Search for the cell housing the specified text and yield its [x, y] center coordinate. 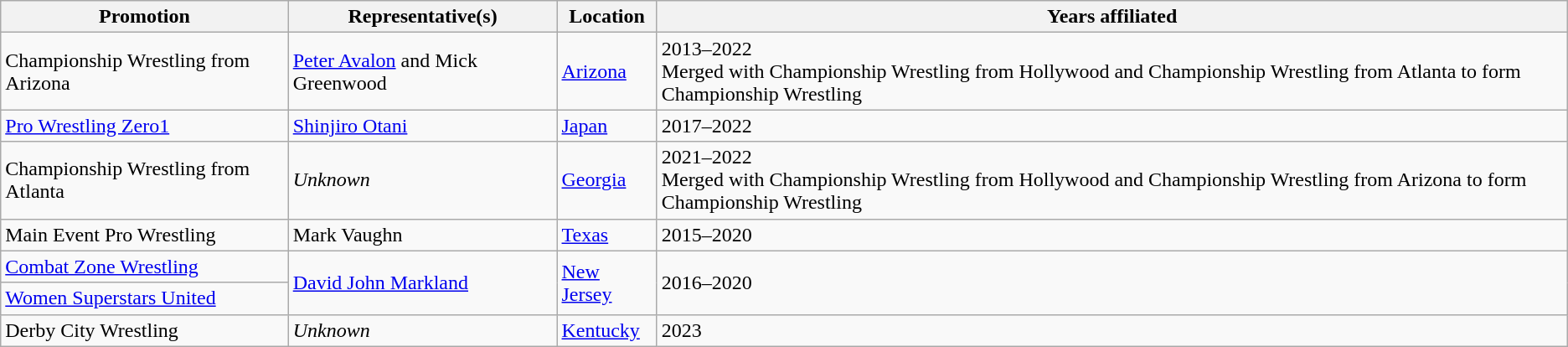
Combat Zone Wrestling [144, 267]
Championship Wrestling from Atlanta [144, 180]
Pro Wrestling Zero1 [144, 126]
David John Markland [422, 282]
Women Superstars United [144, 298]
Championship Wrestling from Arizona [144, 71]
Location [606, 17]
2013–2022Merged with Championship Wrestling from Hollywood and Championship Wrestling from Atlanta to form Championship Wrestling [1112, 71]
2023 [1112, 330]
Peter Avalon and Mick Greenwood [422, 71]
Main Event Pro Wrestling [144, 235]
2016–2020 [1112, 282]
Shinjiro Otani [422, 126]
Representative(s) [422, 17]
Georgia [606, 180]
Promotion [144, 17]
New Jersey [606, 282]
Japan [606, 126]
Texas [606, 235]
Mark Vaughn [422, 235]
Kentucky [606, 330]
2015–2020 [1112, 235]
Years affiliated [1112, 17]
Derby City Wrestling [144, 330]
2017–2022 [1112, 126]
Arizona [606, 71]
2021–2022Merged with Championship Wrestling from Hollywood and Championship Wrestling from Arizona to form Championship Wrestling [1112, 180]
